Detect which cell encompasses the target text, then output its (X, Y) center coordinate. 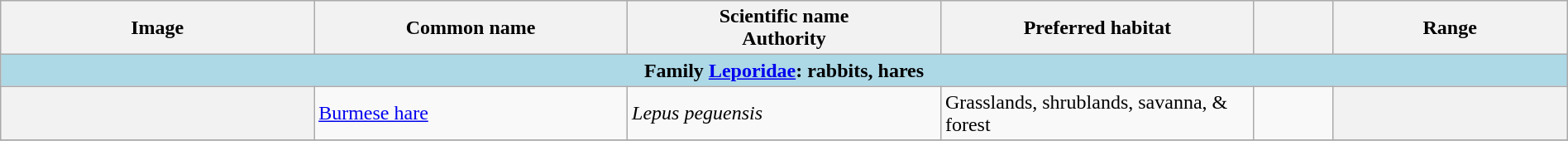
Range (1450, 28)
Scientific nameAuthority (784, 28)
Family Leporidae: rabbits, hares (784, 70)
Lepus peguensis (784, 113)
Burmese hare (471, 113)
Common name (471, 28)
Preferred habitat (1097, 28)
Image (157, 28)
Grasslands, shrublands, savanna, & forest (1097, 113)
